From the cell containing the given text, extract its center point as [X, Y] coordinate. 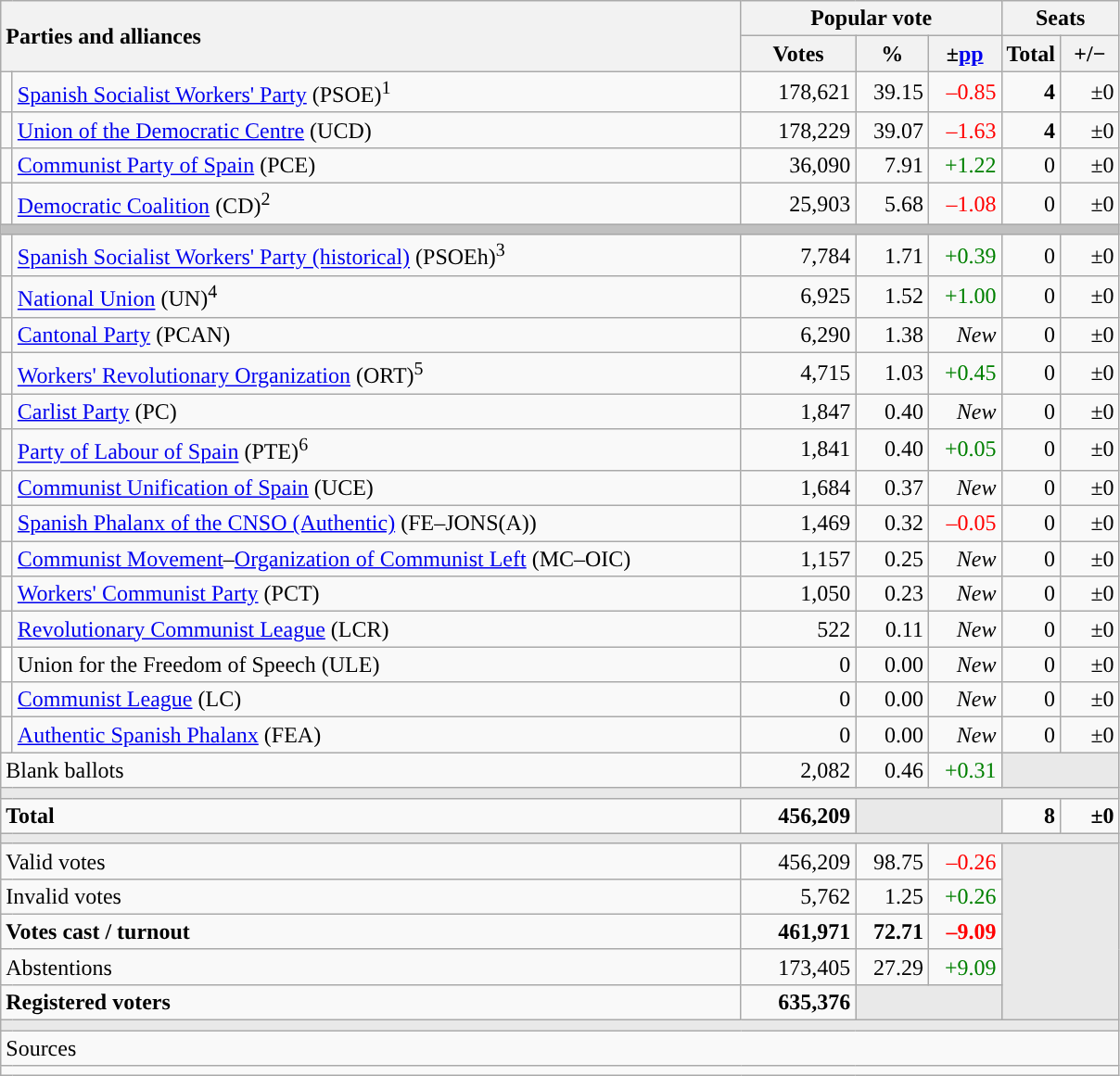
25,903 [798, 204]
8 [1031, 816]
1,847 [798, 411]
39.15 [892, 93]
1,157 [798, 559]
1.03 [892, 373]
27.29 [892, 967]
National Union (UN)4 [376, 297]
Abstentions [371, 967]
Valid votes [371, 861]
1.38 [892, 335]
1.71 [892, 256]
635,376 [798, 1003]
Spanish Socialist Workers' Party (historical) (PSOEh)3 [376, 256]
5.68 [892, 204]
–0.85 [964, 93]
–9.09 [964, 931]
–1.63 [964, 130]
–0.26 [964, 861]
0.32 [892, 524]
Votes cast / turnout [371, 931]
Party of Labour of Spain (PTE)6 [376, 450]
1,469 [798, 524]
Sources [560, 1048]
+1.22 [964, 165]
Invalid votes [371, 896]
0.23 [892, 594]
5,762 [798, 896]
Seats [1061, 19]
72.71 [892, 931]
461,971 [798, 931]
+/− [1090, 54]
1,841 [798, 450]
98.75 [892, 861]
6,925 [798, 297]
+0.26 [964, 896]
Democratic Coalition (CD)2 [376, 204]
1,050 [798, 594]
Communist Unification of Spain (UCE) [376, 488]
+0.39 [964, 256]
7.91 [892, 165]
4,715 [798, 373]
Workers' Communist Party (PCT) [376, 594]
+9.09 [964, 967]
+1.00 [964, 297]
Spanish Phalanx of the CNSO (Authentic) (FE–JONS(A)) [376, 524]
Blank ballots [371, 770]
+0.45 [964, 373]
Communist League (LC) [376, 700]
0.46 [892, 770]
Votes [798, 54]
178,621 [798, 93]
Workers' Revolutionary Organization (ORT)5 [376, 373]
Carlist Party (PC) [376, 411]
Cantonal Party (PCAN) [376, 335]
Authentic Spanish Phalanx (FEA) [376, 735]
+0.31 [964, 770]
1.52 [892, 297]
36,090 [798, 165]
% [892, 54]
Union of the Democratic Centre (UCD) [376, 130]
178,229 [798, 130]
±pp [964, 54]
Popular vote [872, 19]
Registered voters [371, 1003]
6,290 [798, 335]
0.25 [892, 559]
Union for the Freedom of Speech (ULE) [376, 665]
Communist Party of Spain (PCE) [376, 165]
0.37 [892, 488]
Parties and alliances [371, 36]
1,684 [798, 488]
2,082 [798, 770]
–0.05 [964, 524]
1.25 [892, 896]
0.11 [892, 629]
39.07 [892, 130]
Spanish Socialist Workers' Party (PSOE)1 [376, 93]
522 [798, 629]
173,405 [798, 967]
Revolutionary Communist League (LCR) [376, 629]
+0.05 [964, 450]
7,784 [798, 256]
–1.08 [964, 204]
Communist Movement–Organization of Communist Left (MC–OIC) [376, 559]
